Output the [X, Y] coordinate of the center of the cell containing the given text.  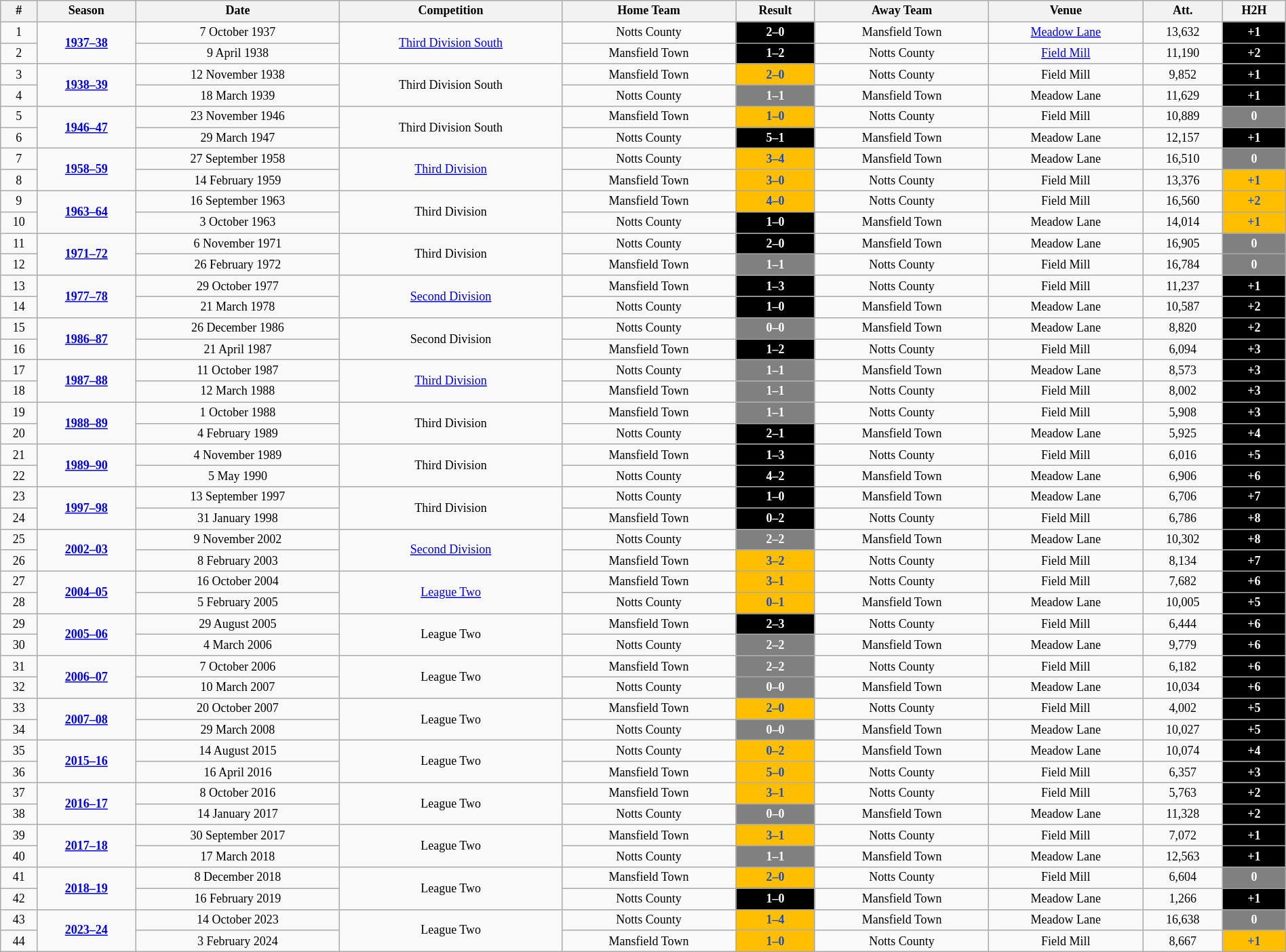
2004–05 [87, 592]
5,763 [1183, 793]
6,094 [1183, 350]
1986–87 [87, 338]
39 [19, 835]
H2H [1255, 11]
1958–59 [87, 170]
1937–38 [87, 43]
26 December 1986 [237, 328]
4,002 [1183, 708]
10,005 [1183, 603]
Home Team [648, 11]
30 [19, 646]
3–0 [776, 180]
13 [19, 286]
12 November 1938 [237, 75]
24 [19, 518]
9 November 2002 [237, 540]
3–4 [776, 159]
25 [19, 540]
8 October 2016 [237, 793]
8,820 [1183, 328]
3 February 2024 [237, 941]
26 February 1972 [237, 264]
16 [19, 350]
16 September 1963 [237, 201]
4 November 1989 [237, 454]
7 October 2006 [237, 666]
Venue [1066, 11]
6 November 1971 [237, 244]
11,237 [1183, 286]
4 February 1989 [237, 434]
2016–17 [87, 804]
34 [19, 730]
27 [19, 582]
10,889 [1183, 117]
1988–89 [87, 423]
Away Team [901, 11]
38 [19, 814]
12,157 [1183, 138]
15 [19, 328]
11 October 1987 [237, 370]
# [19, 11]
9 [19, 201]
13 September 1997 [237, 498]
16,784 [1183, 264]
7,072 [1183, 835]
14 August 2015 [237, 751]
16 October 2004 [237, 582]
Season [87, 11]
Result [776, 11]
14 [19, 306]
8,573 [1183, 370]
14,014 [1183, 222]
5–0 [776, 772]
9,779 [1183, 646]
21 March 1978 [237, 306]
6,906 [1183, 476]
10,027 [1183, 730]
27 September 1958 [237, 159]
29 [19, 624]
35 [19, 751]
6,604 [1183, 877]
2–1 [776, 434]
6 [19, 138]
23 November 1946 [237, 117]
16,510 [1183, 159]
8 December 2018 [237, 877]
Att. [1183, 11]
6,357 [1183, 772]
28 [19, 603]
8,002 [1183, 392]
12,563 [1183, 857]
5 [19, 117]
10 March 2007 [237, 688]
33 [19, 708]
23 [19, 498]
1938–39 [87, 85]
19 [19, 412]
2023–24 [87, 930]
2007–08 [87, 719]
7 October 1937 [237, 33]
14 October 2023 [237, 919]
43 [19, 919]
31 [19, 666]
29 March 1947 [237, 138]
5,925 [1183, 434]
1963–64 [87, 212]
3–2 [776, 560]
11,190 [1183, 53]
18 [19, 392]
1997–98 [87, 508]
44 [19, 941]
6,444 [1183, 624]
14 January 2017 [237, 814]
16,560 [1183, 201]
4–2 [776, 476]
17 March 2018 [237, 857]
8,134 [1183, 560]
11,328 [1183, 814]
3 [19, 75]
4 March 2006 [237, 646]
10 [19, 222]
29 August 2005 [237, 624]
4–0 [776, 201]
1 [19, 33]
6,182 [1183, 666]
5 May 1990 [237, 476]
30 September 2017 [237, 835]
9,852 [1183, 75]
8,667 [1183, 941]
2005–06 [87, 635]
16 April 2016 [237, 772]
2002–03 [87, 550]
0–1 [776, 603]
1989–90 [87, 465]
26 [19, 560]
37 [19, 793]
10,587 [1183, 306]
16,638 [1183, 919]
10,074 [1183, 751]
2017–18 [87, 846]
1987–88 [87, 381]
13,632 [1183, 33]
2018–19 [87, 888]
2 [19, 53]
18 March 1939 [237, 95]
1977–78 [87, 296]
1,266 [1183, 899]
11 [19, 244]
29 October 1977 [237, 286]
41 [19, 877]
9 April 1938 [237, 53]
10,034 [1183, 688]
20 October 2007 [237, 708]
2–3 [776, 624]
7,682 [1183, 582]
31 January 1998 [237, 518]
5,908 [1183, 412]
1946–47 [87, 127]
32 [19, 688]
11,629 [1183, 95]
Date [237, 11]
40 [19, 857]
12 March 1988 [237, 392]
21 April 1987 [237, 350]
6,706 [1183, 498]
13,376 [1183, 180]
2006–07 [87, 677]
36 [19, 772]
1 October 1988 [237, 412]
20 [19, 434]
2015–16 [87, 761]
17 [19, 370]
10,302 [1183, 540]
3 October 1963 [237, 222]
42 [19, 899]
14 February 1959 [237, 180]
29 March 2008 [237, 730]
7 [19, 159]
8 [19, 180]
1971–72 [87, 254]
4 [19, 95]
12 [19, 264]
8 February 2003 [237, 560]
5–1 [776, 138]
5 February 2005 [237, 603]
6,016 [1183, 454]
1–4 [776, 919]
16,905 [1183, 244]
6,786 [1183, 518]
21 [19, 454]
16 February 2019 [237, 899]
Competition [450, 11]
22 [19, 476]
